Pinpoint the cell where the given text exists, returning its (x, y) midpoint coordinate. 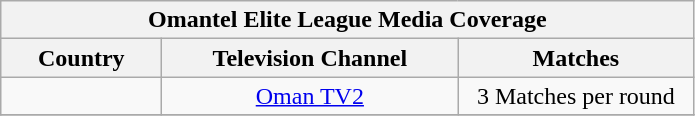
Oman TV2 (310, 96)
Television Channel (310, 58)
Matches (576, 58)
Country (82, 58)
Omantel Elite League Media Coverage (348, 20)
3 Matches per round (576, 96)
